Determine the [X, Y] coordinate at the center of the cell enclosing the given text.  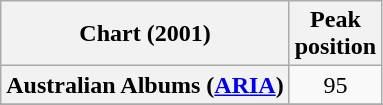
95 [335, 85]
Chart (2001) [145, 34]
Peak position [335, 34]
Australian Albums (ARIA) [145, 85]
